Identify which cell holds the provided text, then report its [X, Y] central coordinate. 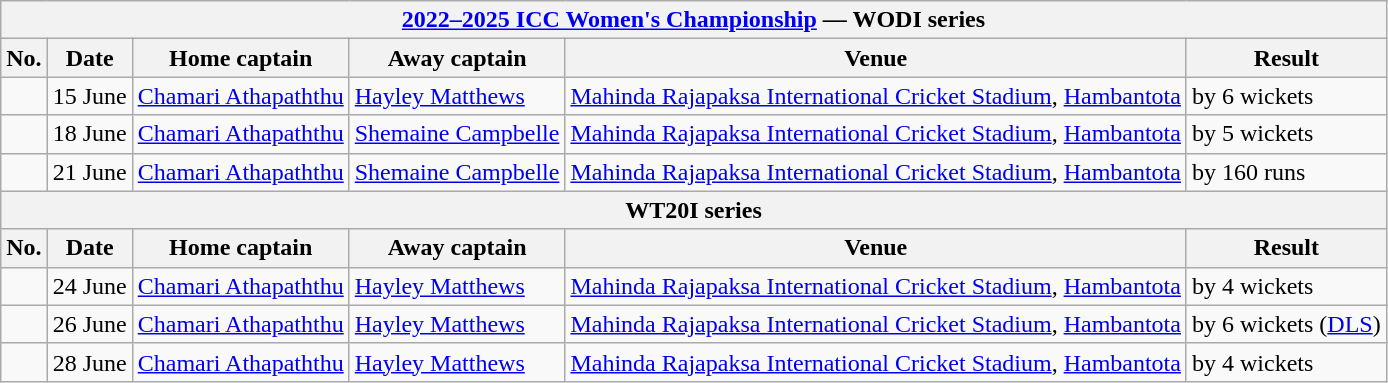
15 June [90, 96]
WT20I series [694, 210]
by 6 wickets [1286, 96]
24 June [90, 286]
2022–2025 ICC Women's Championship — WODI series [694, 20]
18 June [90, 134]
by 160 runs [1286, 172]
26 June [90, 324]
28 June [90, 362]
by 5 wickets [1286, 134]
21 June [90, 172]
by 6 wickets (DLS) [1286, 324]
